Detect which cell encompasses the target text, then output its (X, Y) center coordinate. 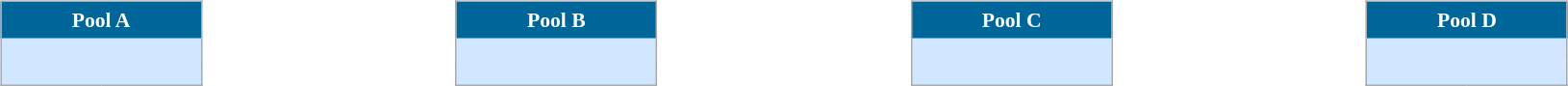
Pool D (1467, 19)
Pool C (1011, 19)
Pool B (556, 19)
Pool A (101, 19)
